Output the (x, y) coordinate of the center of the cell containing the given text.  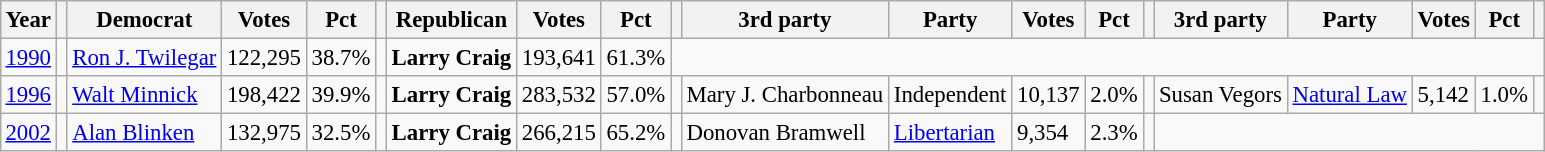
2002 (28, 133)
193,641 (558, 57)
57.0% (636, 95)
Independent (950, 95)
Susan Vegors (1221, 95)
198,422 (264, 95)
Natural Law (1350, 95)
Walt Minnick (144, 95)
Year (28, 20)
Donovan Bramwell (784, 133)
9,354 (1048, 133)
283,532 (558, 95)
Ron J. Twilegar (144, 57)
39.9% (340, 95)
122,295 (264, 57)
2.3% (1114, 133)
2.0% (1114, 95)
5,142 (1444, 95)
32.5% (340, 133)
Republican (451, 20)
65.2% (636, 133)
Mary J. Charbonneau (784, 95)
61.3% (636, 57)
Alan Blinken (144, 133)
38.7% (340, 57)
1.0% (1504, 95)
Democrat (144, 20)
1990 (28, 57)
132,975 (264, 133)
10,137 (1048, 95)
1996 (28, 95)
Libertarian (950, 133)
266,215 (558, 133)
